Detect which cell encompasses the target text, then output its [X, Y] center coordinate. 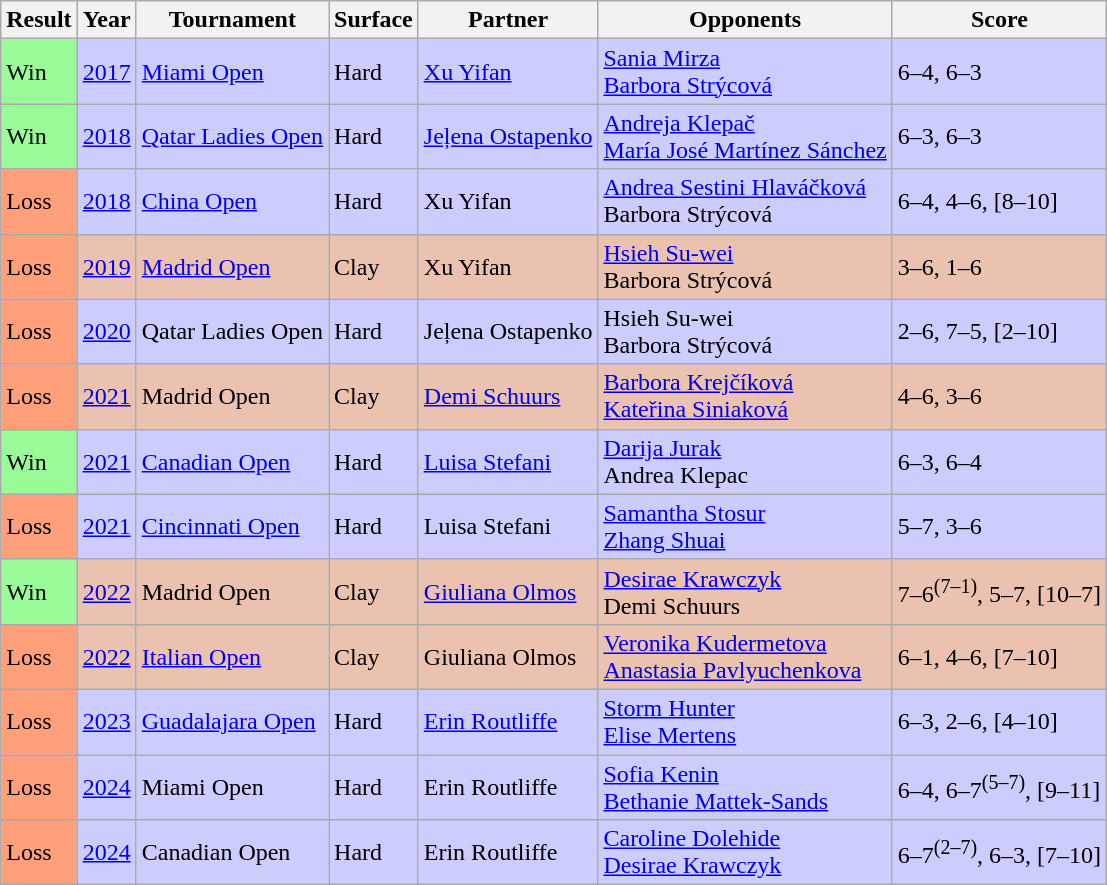
2023 [106, 722]
Samantha Stosur Zhang Shuai [745, 526]
7–6(7–1), 5–7, [10–7] [999, 592]
Veronika Kudermetova Anastasia Pavlyuchenkova [745, 656]
2019 [106, 266]
6–4, 6–3 [999, 72]
Caroline Dolehide Desirae Krawczyk [745, 852]
Guadalajara Open [232, 722]
5–7, 3–6 [999, 526]
2020 [106, 332]
6–3, 6–3 [999, 136]
Tournament [232, 20]
Surface [374, 20]
2017 [106, 72]
4–6, 3–6 [999, 396]
6–1, 4–6, [7–10] [999, 656]
Desirae Krawczyk Demi Schuurs [745, 592]
Storm Hunter Elise Mertens [745, 722]
Opponents [745, 20]
Year [106, 20]
Sofia Kenin Bethanie Mattek-Sands [745, 786]
Andreja Klepač María José Martínez Sánchez [745, 136]
2–6, 7–5, [2–10] [999, 332]
3–6, 1–6 [999, 266]
Score [999, 20]
Italian Open [232, 656]
Barbora Krejčíková Kateřina Siniaková [745, 396]
6–3, 6–4 [999, 462]
Partner [508, 20]
Cincinnati Open [232, 526]
Sania Mirza Barbora Strýcová [745, 72]
Demi Schuurs [508, 396]
6–7(2–7), 6–3, [7–10] [999, 852]
China Open [232, 202]
Darija Jurak Andrea Klepac [745, 462]
Andrea Sestini Hlaváčková Barbora Strýcová [745, 202]
Result [39, 20]
6–4, 4–6, [8–10] [999, 202]
6–3, 2–6, [4–10] [999, 722]
6–4, 6–7(5–7), [9–11] [999, 786]
